Search for the cell housing the specified text and yield its [X, Y] center coordinate. 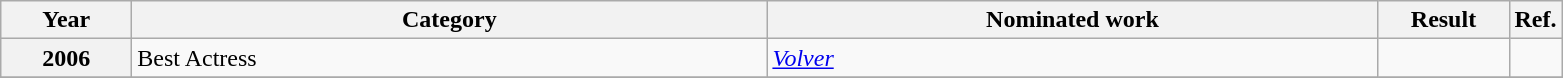
Ref. [1536, 20]
Category [450, 20]
Volver [1072, 58]
Result [1444, 20]
Year [66, 20]
Nominated work [1072, 20]
Best Actress [450, 58]
2006 [66, 58]
